From the cell containing the given text, extract its center point as [X, Y] coordinate. 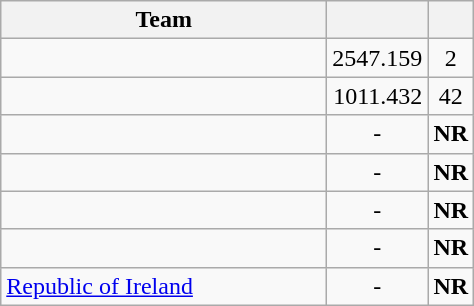
1011.432 [378, 96]
42 [451, 96]
Team [164, 20]
2 [451, 58]
Republic of Ireland [164, 286]
2547.159 [378, 58]
